Capture the cell that displays the provided text and extract its (x, y) central coordinate. 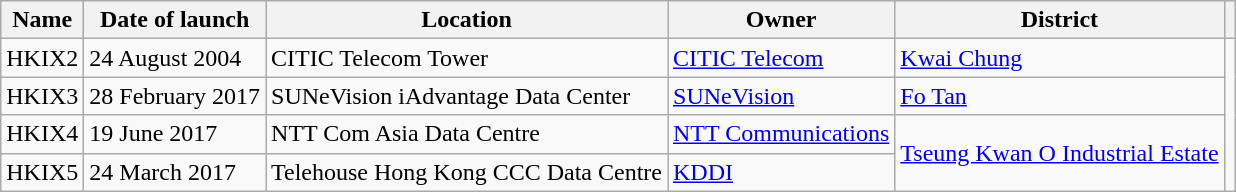
NTT Com Asia Data Centre (467, 134)
SUNeVision (782, 96)
HKIX2 (42, 58)
SUNeVision iAdvantage Data Center (467, 96)
28 February 2017 (175, 96)
HKIX5 (42, 172)
NTT Communications (782, 134)
24 August 2004 (175, 58)
HKIX3 (42, 96)
Date of launch (175, 20)
Name (42, 20)
CITIC Telecom (782, 58)
Kwai Chung (1060, 58)
KDDI (782, 172)
HKIX4 (42, 134)
Owner (782, 20)
Fo Tan (1060, 96)
CITIC Telecom Tower (467, 58)
24 March 2017 (175, 172)
District (1060, 20)
19 June 2017 (175, 134)
Tseung Kwan O Industrial Estate (1060, 153)
Telehouse Hong Kong CCC Data Centre (467, 172)
Location (467, 20)
